Scan for the cell matching the given text and deliver its [X, Y] coordinate at center. 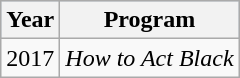
2017 [30, 58]
Program [150, 20]
How to Act Black [150, 58]
Year [30, 20]
